Return the (x, y) coordinate for the center point of the cell that contains the specified text.  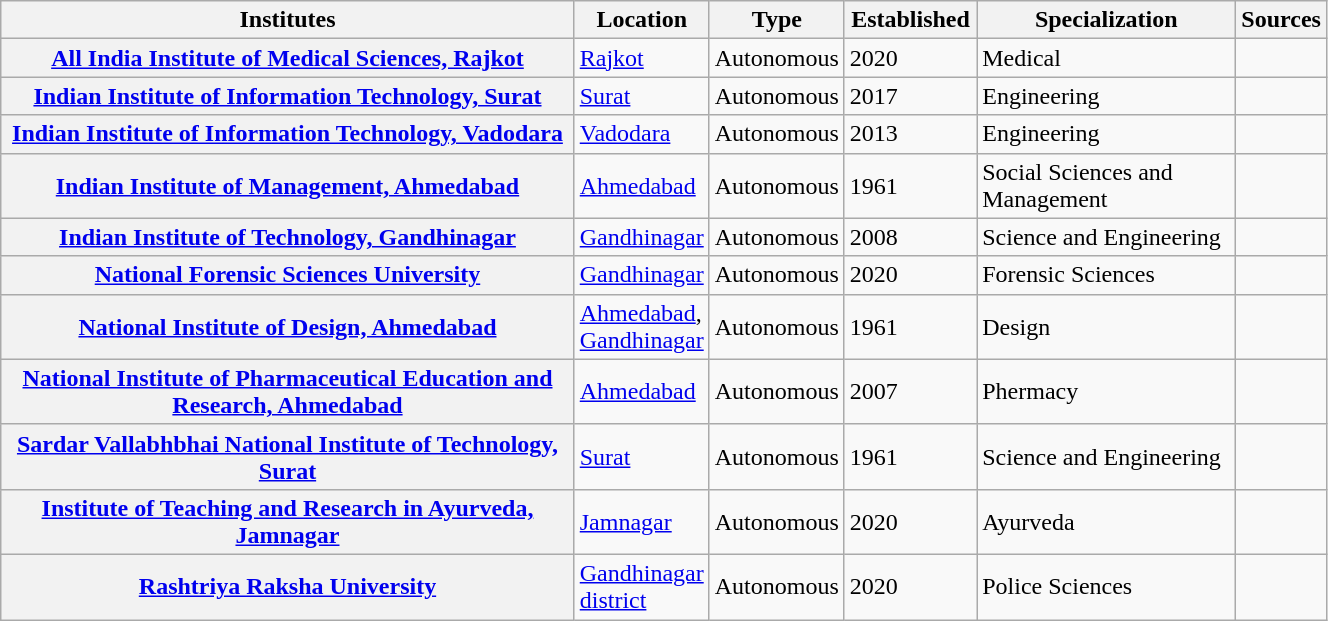
Established (910, 20)
Location (642, 20)
National Institute of Pharmaceutical Education and Research, Ahmedabad (288, 392)
Rajkot (642, 58)
National Institute of Design, Ahmedabad (288, 326)
Indian Institute of Management, Ahmedabad (288, 186)
Medical (1106, 58)
National Forensic Sciences University (288, 275)
Ayurveda (1106, 522)
Rashtriya Raksha University (288, 586)
Social Sciences and Management (1106, 186)
Vadodara (642, 134)
Phermacy (1106, 392)
All India Institute of Medical Sciences, Rajkot (288, 58)
Design (1106, 326)
Type (776, 20)
Institutes (288, 20)
Forensic Sciences (1106, 275)
Institute of Teaching and Research in Ayurveda, Jamnagar (288, 522)
Indian Institute of Technology, Gandhinagar (288, 237)
Sources (1282, 20)
2017 (910, 96)
Jamnagar (642, 522)
Police Sciences (1106, 586)
2013 (910, 134)
Indian Institute of Information Technology, Vadodara (288, 134)
Sardar Vallabhbhai National Institute of Technology, Surat (288, 456)
Specialization (1106, 20)
Indian Institute of Information Technology, Surat (288, 96)
Gandhinagar district (642, 586)
Ahmedabad, Gandhinagar (642, 326)
2007 (910, 392)
2008 (910, 237)
